From the cell containing the given text, extract its center point as [X, Y] coordinate. 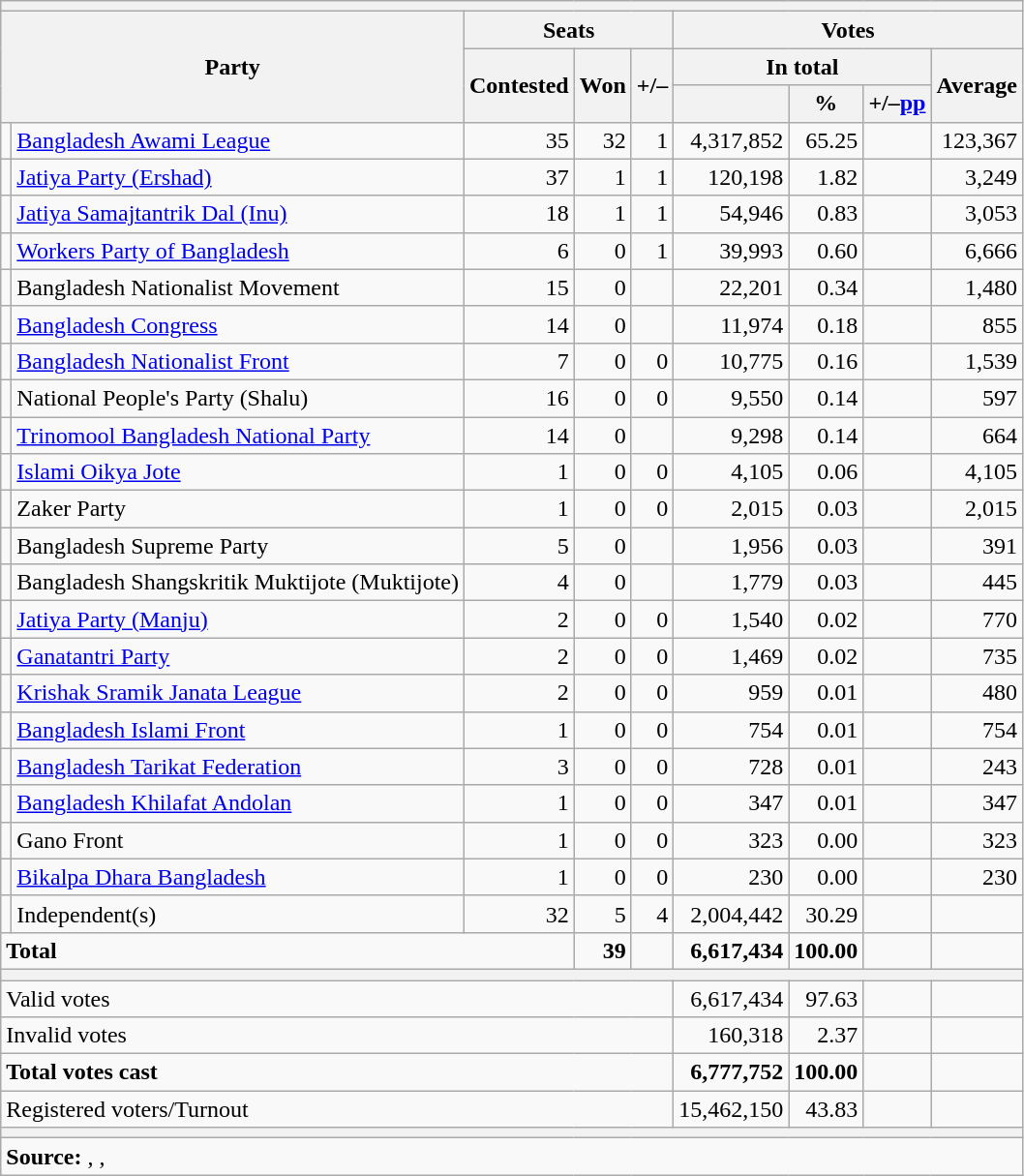
480 [978, 693]
Total [287, 950]
39 [602, 950]
97.63 [827, 998]
Bangladesh Khilafat Andolan [238, 803]
Independent(s) [238, 914]
Workers Party of Bangladesh [238, 251]
2.37 [827, 1036]
Invalid votes [337, 1036]
3,249 [978, 177]
Krishak Sramik Janata League [238, 693]
0.16 [827, 361]
% [827, 104]
10,775 [732, 361]
6 [520, 251]
Jatiya Samajtantrik Dal (Inu) [238, 214]
54,946 [732, 214]
Total votes cast [337, 1072]
959 [732, 693]
Bangladesh Nationalist Movement [238, 287]
735 [978, 656]
Party [232, 67]
+/– [652, 85]
Bangladesh Tarikat Federation [238, 767]
391 [978, 546]
243 [978, 767]
30.29 [827, 914]
6,666 [978, 251]
+/–pp [897, 104]
39,993 [732, 251]
18 [520, 214]
3,053 [978, 214]
Registered voters/Turnout [337, 1109]
7 [520, 361]
Gano Front [238, 840]
Contested [520, 85]
Bangladesh Islami Front [238, 730]
43.83 [827, 1109]
11,974 [732, 324]
16 [520, 398]
15 [520, 287]
770 [978, 619]
Valid votes [337, 998]
3 [520, 767]
1,956 [732, 546]
664 [978, 435]
Bangladesh Awami League [238, 140]
1,469 [732, 656]
1.82 [827, 177]
1,540 [732, 619]
4,317,852 [732, 140]
Bangladesh Nationalist Front [238, 361]
Jatiya Party (Manju) [238, 619]
6,777,752 [732, 1072]
0.83 [827, 214]
37 [520, 177]
1,480 [978, 287]
Trinomool Bangladesh National Party [238, 435]
National People's Party (Shalu) [238, 398]
22,201 [732, 287]
Ganatantri Party [238, 656]
35 [520, 140]
Bikalpa Dhara Bangladesh [238, 877]
Islami Oikya Jote [238, 472]
In total [802, 67]
Bangladesh Shangskritik Muktijote (Muktijote) [238, 583]
65.25 [827, 140]
Won [602, 85]
855 [978, 324]
Bangladesh Supreme Party [238, 546]
9,550 [732, 398]
Average [978, 85]
1,779 [732, 583]
120,198 [732, 177]
160,318 [732, 1036]
0.34 [827, 287]
Votes [848, 30]
Source: , , [512, 1157]
445 [978, 583]
Jatiya Party (Ershad) [238, 177]
Seats [569, 30]
0.06 [827, 472]
123,367 [978, 140]
Bangladesh Congress [238, 324]
597 [978, 398]
1,539 [978, 361]
2,004,442 [732, 914]
Zaker Party [238, 509]
728 [732, 767]
0.18 [827, 324]
15,462,150 [732, 1109]
0.60 [827, 251]
9,298 [732, 435]
